Detect which cell encompasses the target text, then output its [x, y] center coordinate. 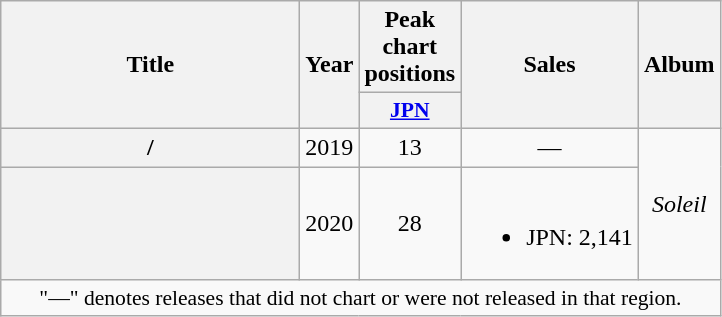
Title [150, 65]
JPN [410, 111]
Year [330, 65]
2020 [330, 222]
Soleil [679, 204]
/ [150, 147]
Sales [550, 65]
Peak chart positions [410, 47]
13 [410, 147]
— [550, 147]
28 [410, 222]
2019 [330, 147]
Album [679, 65]
"—" denotes releases that did not chart or were not released in that region. [360, 298]
JPN: 2,141 [550, 222]
